Output the [X, Y] coordinate of the center of the cell containing the given text.  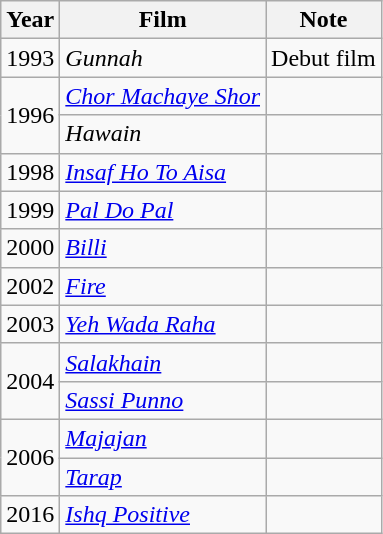
Note [324, 20]
Debut film [324, 58]
Sassi Punno [163, 400]
2000 [30, 248]
1993 [30, 58]
1998 [30, 172]
1999 [30, 210]
Insaf Ho To Aisa [163, 172]
Gunnah [163, 58]
Year [30, 20]
2003 [30, 324]
Tarap [163, 477]
Pal Do Pal [163, 210]
1996 [30, 115]
2016 [30, 515]
Majajan [163, 438]
Chor Machaye Shor [163, 96]
Billi [163, 248]
Hawain [163, 134]
2006 [30, 457]
Yeh Wada Raha [163, 324]
Ishq Positive [163, 515]
Film [163, 20]
2002 [30, 286]
2004 [30, 381]
Salakhain [163, 362]
Fire [163, 286]
